Capture the cell that displays the provided text and extract its [X, Y] central coordinate. 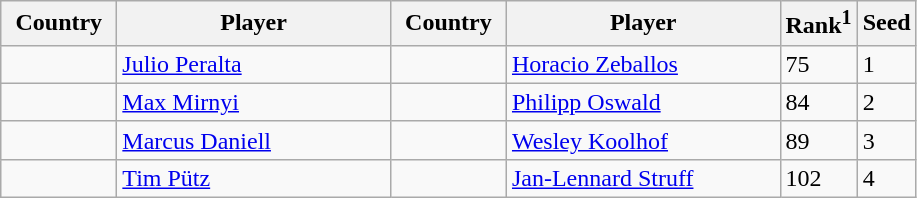
3 [886, 140]
Julio Peralta [254, 64]
75 [818, 64]
Seed [886, 24]
Tim Pütz [254, 178]
1 [886, 64]
Philipp Oswald [643, 102]
Horacio Zeballos [643, 64]
4 [886, 178]
2 [886, 102]
Wesley Koolhof [643, 140]
Marcus Daniell [254, 140]
Jan-Lennard Struff [643, 178]
84 [818, 102]
102 [818, 178]
89 [818, 140]
Max Mirnyi [254, 102]
Rank1 [818, 24]
